Extract the [x, y] coordinate from the center of the cell holding the provided text.  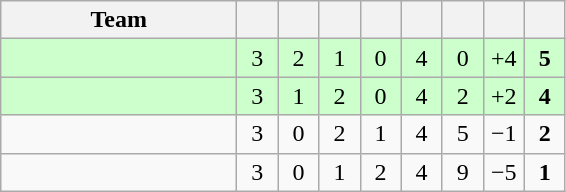
−5 [504, 172]
9 [462, 172]
Team [119, 20]
+2 [504, 96]
+4 [504, 58]
−1 [504, 134]
